From the cell containing the given text, extract its center point as [X, Y] coordinate. 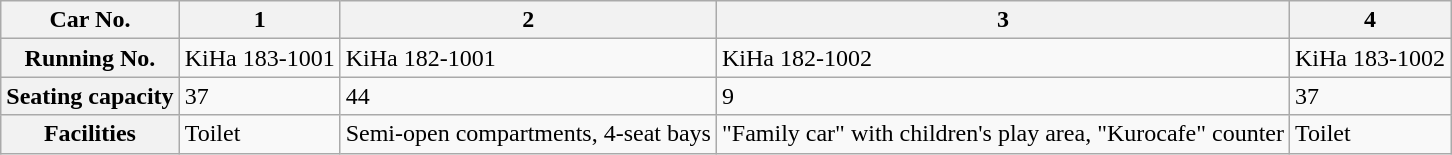
KiHa 182-1002 [1002, 58]
1 [260, 20]
2 [528, 20]
KiHa 183-1001 [260, 58]
Seating capacity [90, 96]
4 [1370, 20]
Facilities [90, 134]
9 [1002, 96]
KiHa 183-1002 [1370, 58]
3 [1002, 20]
KiHa 182-1001 [528, 58]
Car No. [90, 20]
44 [528, 96]
Running No. [90, 58]
Semi-open compartments, 4-seat bays [528, 134]
"Family car" with children's play area, "Kurocafe" counter [1002, 134]
